Extract the (x, y) coordinate from the center of the cell holding the provided text.  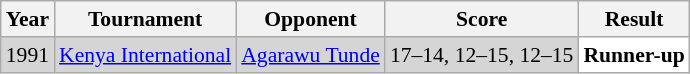
Opponent (310, 19)
Agarawu Tunde (310, 55)
Runner-up (634, 55)
17–14, 12–15, 12–15 (482, 55)
Score (482, 19)
Result (634, 19)
Year (28, 19)
Tournament (145, 19)
Kenya International (145, 55)
1991 (28, 55)
